Pinpoint the cell where the given text exists, returning its (x, y) midpoint coordinate. 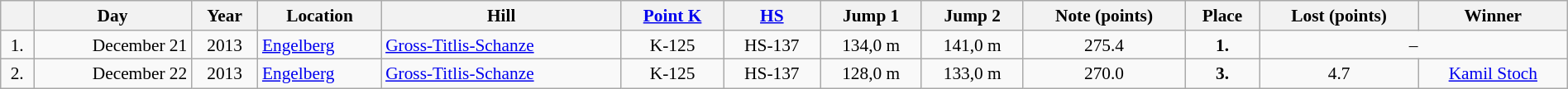
Point K (672, 16)
Year (225, 16)
Day (112, 16)
128,0 m (872, 74)
270.0 (1104, 74)
December 22 (112, 74)
HS (772, 16)
Note (points) (1104, 16)
133,0 m (973, 74)
Jump 1 (872, 16)
Hill (501, 16)
Lost (points) (1339, 16)
4.7 (1339, 74)
Place (1222, 16)
3. (1222, 74)
Winner (1493, 16)
141,0 m (973, 45)
– (1413, 45)
Location (319, 16)
134,0 m (872, 45)
Kamil Stoch (1493, 74)
275.4 (1104, 45)
Jump 2 (973, 16)
December 21 (112, 45)
2. (17, 74)
